Output the (X, Y) coordinate of the center of the cell containing the given text.  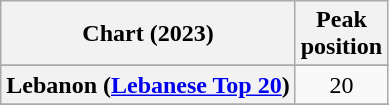
20 (341, 85)
Lebanon (Lebanese Top 20) (148, 85)
Peakposition (341, 34)
Chart (2023) (148, 34)
